Identify which cell holds the provided text, then report its (x, y) central coordinate. 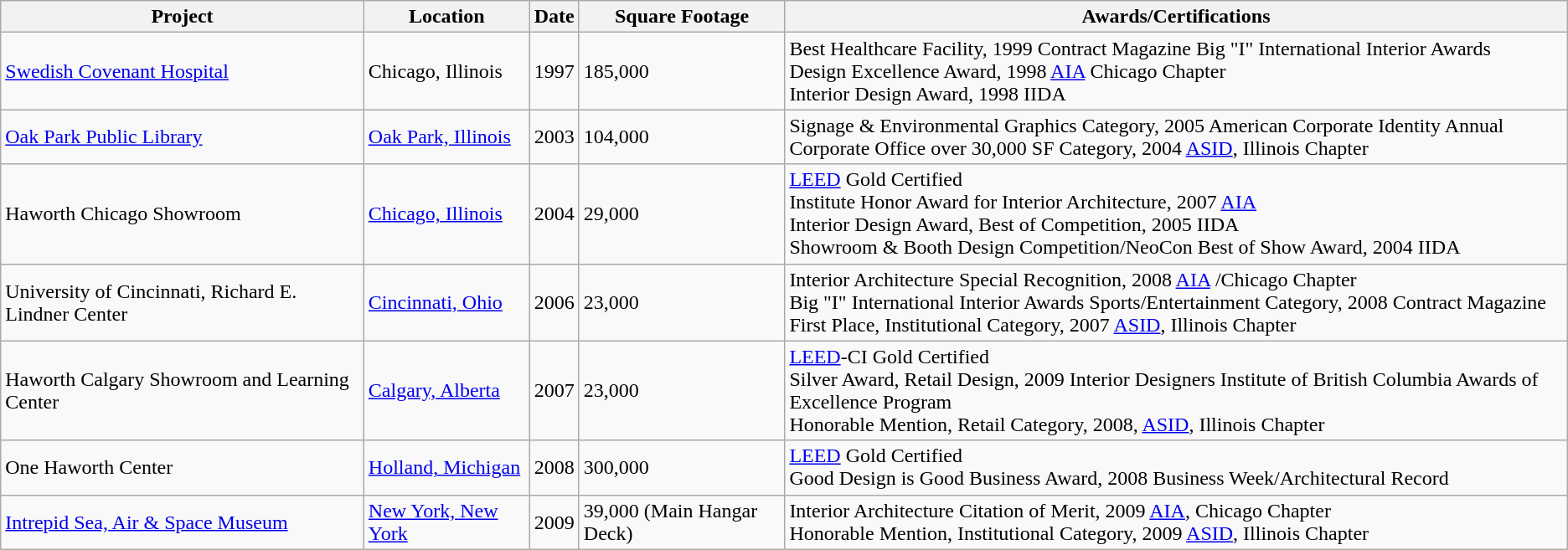
Date (554, 17)
Holland, Michigan (446, 467)
185,000 (682, 71)
Cincinnati, Ohio (446, 302)
LEED Gold CertifiedGood Design is Good Business Award, 2008 Business Week/Architectural Record (1176, 467)
Project (183, 17)
New York, New York (446, 522)
One Haworth Center (183, 467)
Swedish Covenant Hospital (183, 71)
Location (446, 17)
Oak Park, Illinois (446, 137)
Awards/Certifications (1176, 17)
University of Cincinnati, Richard E. Lindner Center (183, 302)
2007 (554, 390)
39,000 (Main Hangar Deck) (682, 522)
2008 (554, 467)
300,000 (682, 467)
1997 (554, 71)
Oak Park Public Library (183, 137)
104,000 (682, 137)
2003 (554, 137)
Square Footage (682, 17)
2009 (554, 522)
Haworth Calgary Showroom and Learning Center (183, 390)
Intrepid Sea, Air & Space Museum (183, 522)
Haworth Chicago Showroom (183, 214)
Interior Architecture Citation of Merit, 2009 AIA, Chicago ChapterHonorable Mention, Institutional Category, 2009 ASID, Illinois Chapter (1176, 522)
2004 (554, 214)
29,000 (682, 214)
Calgary, Alberta (446, 390)
2006 (554, 302)
